Locate the cell with the specified text and output its [x, y] center coordinate. 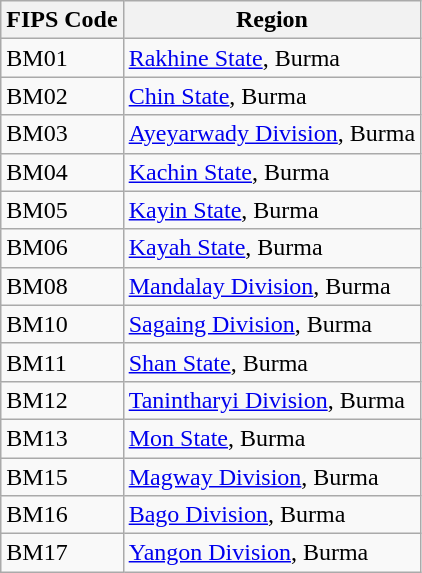
BM17 [62, 553]
BM08 [62, 286]
Kayin State, Burma [272, 210]
BM13 [62, 438]
Tanintharyi Division, Burma [272, 400]
BM15 [62, 477]
BM02 [62, 96]
Bago Division, Burma [272, 515]
BM04 [62, 172]
Region [272, 20]
BM06 [62, 248]
Rakhine State, Burma [272, 58]
Mon State, Burma [272, 438]
BM12 [62, 400]
Shan State, Burma [272, 362]
Magway Division, Burma [272, 477]
Kachin State, Burma [272, 172]
BM03 [62, 134]
BM01 [62, 58]
BM11 [62, 362]
Mandalay Division, Burma [272, 286]
Kayah State, Burma [272, 248]
FIPS Code [62, 20]
BM10 [62, 324]
BM16 [62, 515]
Yangon Division, Burma [272, 553]
Sagaing Division, Burma [272, 324]
BM05 [62, 210]
Chin State, Burma [272, 96]
Ayeyarwady Division, Burma [272, 134]
